Locate the cell with the specified text and output its (x, y) center coordinate. 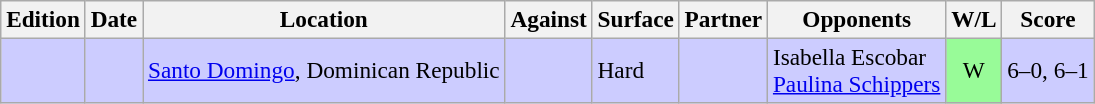
Against (548, 19)
W/L (974, 19)
Surface (636, 19)
6–0, 6–1 (1048, 70)
Edition (44, 19)
Partner (723, 19)
Date (114, 19)
Opponents (857, 19)
Hard (636, 70)
W (974, 70)
Isabella Escobar Paulina Schippers (857, 70)
Santo Domingo, Dominican Republic (324, 70)
Location (324, 19)
Score (1048, 19)
